For the text-containing cell, return its midpoint in (x, y) coordinate format. 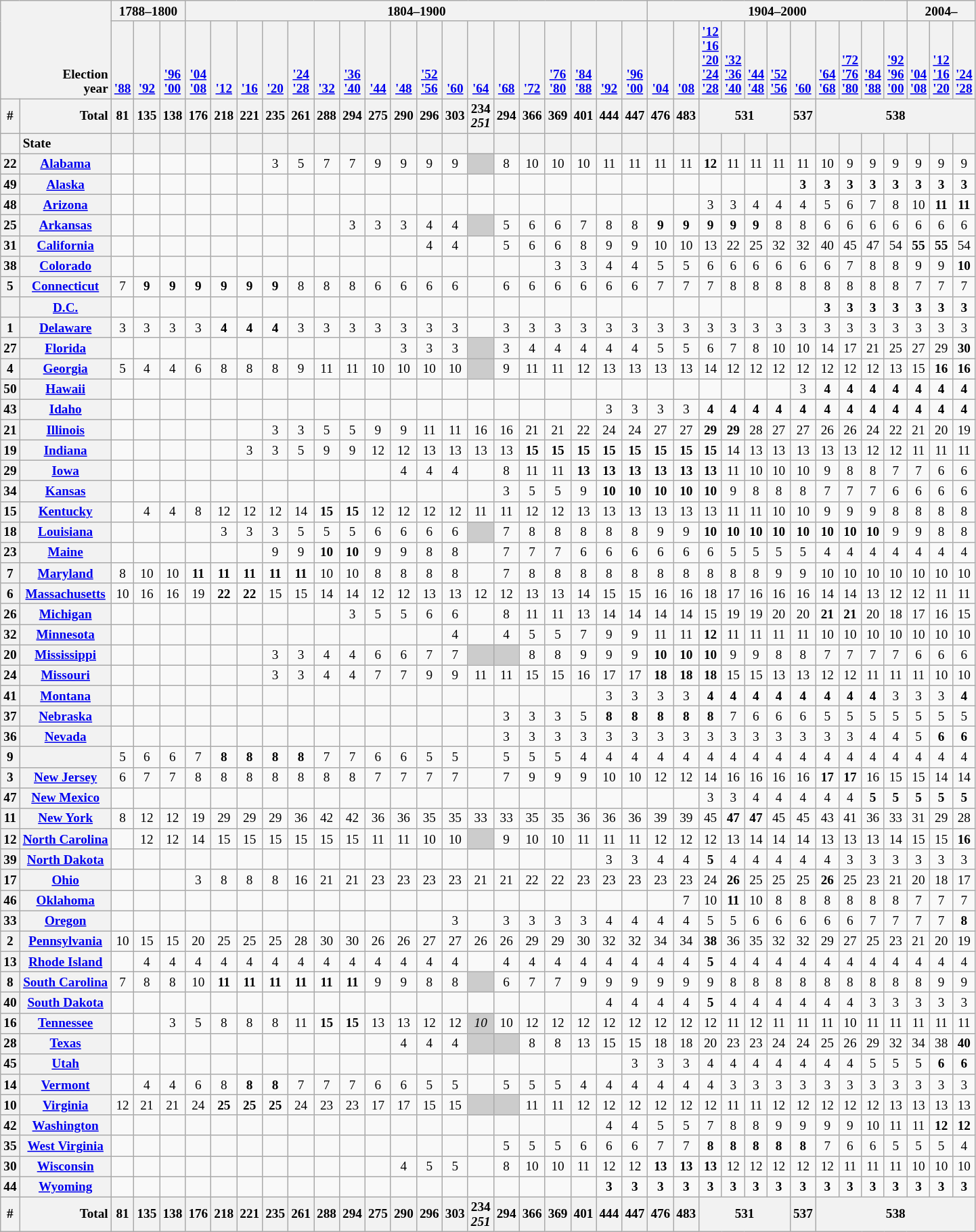
Montana (65, 695)
D.C. (65, 307)
'76'80 (558, 60)
Georgia (65, 368)
Minnesota (65, 634)
Delaware (65, 327)
1788–1800 (148, 11)
Ohio (65, 880)
2 (10, 941)
Arkansas (65, 225)
Michigan (65, 614)
Kentucky (65, 511)
Utah (65, 1064)
1804–1900 (417, 11)
'32 (327, 60)
1904–2000 (777, 11)
Mississippi (65, 655)
West Virginia (65, 1145)
'36'40 (352, 60)
49 (10, 184)
'20 (275, 60)
'92'96'00 (895, 60)
'64'68 (827, 60)
State (65, 143)
37 (10, 716)
Massachusetts (65, 593)
Indiana (65, 450)
48 (10, 204)
Texas (65, 1043)
South Dakota (65, 1003)
Missouri (65, 675)
New Mexico (65, 798)
Wisconsin (65, 1166)
'44'48 (756, 60)
Vermont (65, 1085)
'48 (403, 60)
North Carolina (65, 839)
Washington (65, 1125)
'12'16'20'24'28 (711, 60)
Alabama (65, 164)
Rhode Island (65, 961)
Nevada (65, 737)
Oregon (65, 921)
'12'16'20 (941, 60)
50 (10, 389)
Pennsylvania (65, 941)
Wyoming (65, 1187)
Colorado (65, 266)
Kansas (65, 491)
Connecticut (65, 286)
New York (65, 818)
South Carolina (65, 982)
Oklahoma (65, 900)
'08 (686, 60)
Iowa (65, 470)
2004– (941, 11)
Virginia (65, 1105)
'32'36'40 (733, 60)
46 (10, 900)
1 (10, 327)
Louisiana (65, 532)
Maryland (65, 573)
Nebraska (65, 716)
Illinois (65, 430)
44 (10, 1187)
'12 (224, 60)
'72'76'80 (850, 60)
Hawaii (65, 389)
North Dakota (65, 859)
'44 (378, 60)
'72 (532, 60)
Florida (65, 348)
Electionyear (56, 50)
Maine (65, 552)
California (65, 246)
New Jersey (65, 777)
'16 (250, 60)
Alaska (65, 184)
'64 (481, 60)
'88 (123, 60)
'68 (506, 60)
Idaho (65, 409)
'04 (661, 60)
Tennessee (65, 1023)
Arizona (65, 204)
